Capture the cell that displays the provided text and extract its (x, y) central coordinate. 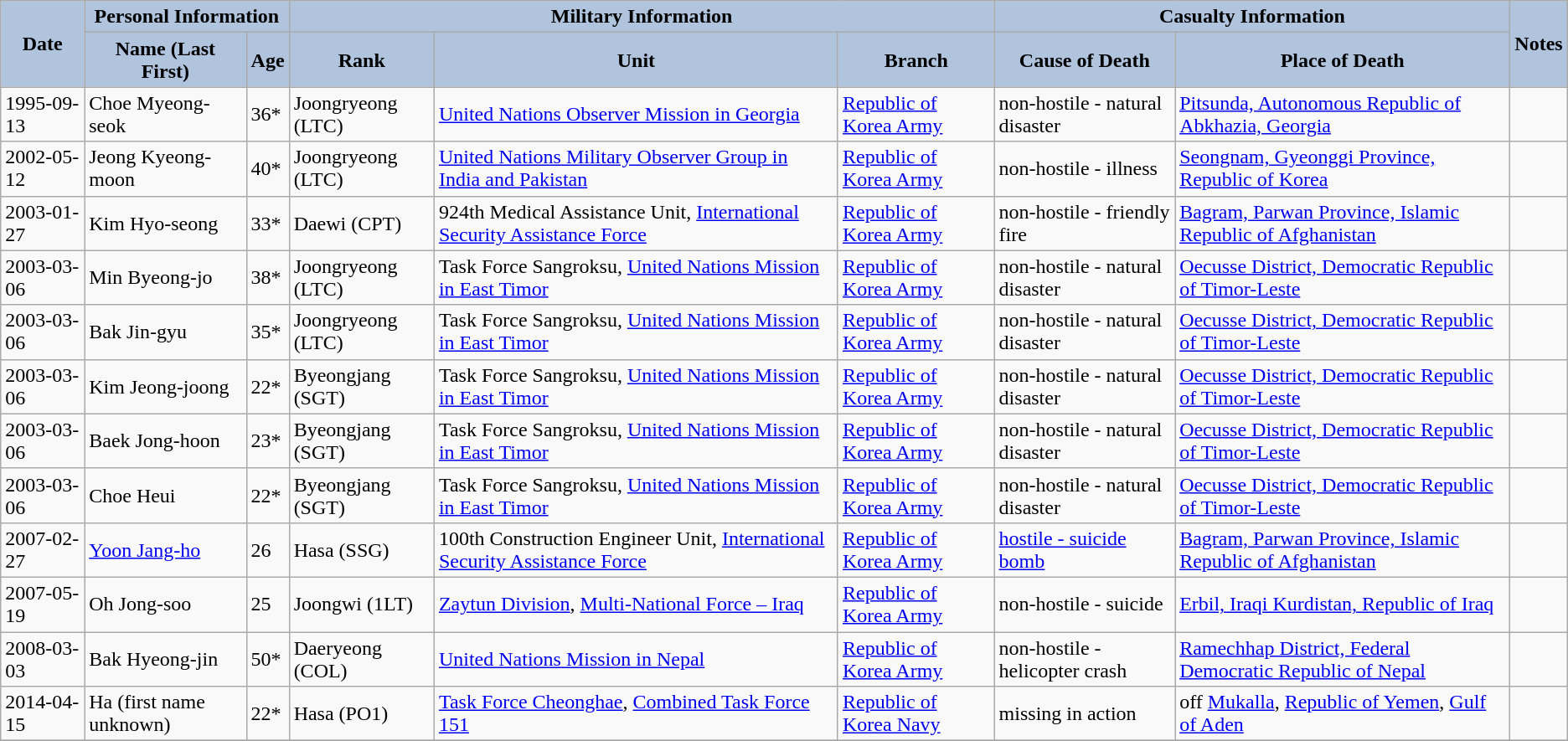
Military Information (642, 17)
36* (268, 114)
missing in action (1085, 713)
Cause of Death (1085, 60)
Task Force Cheonghae, Combined Task Force 151 (636, 713)
23* (268, 440)
Choe Heui (166, 496)
non-hostile - helicopter crash (1085, 658)
non-hostile - illness (1085, 169)
33* (268, 223)
Oh Jong-soo (166, 605)
Choe Myeong-seok (166, 114)
Yoon Jang-ho (166, 549)
Personal Information (187, 17)
Bak Hyeong-jin (166, 658)
United Nations Observer Mission in Georgia (636, 114)
Jeong Kyeong-moon (166, 169)
Casualty Information (1252, 17)
Pitsunda, Autonomous Republic of Abkhazia, Georgia (1343, 114)
Zaytun Division, Multi-National Force – Iraq (636, 605)
Rank (362, 60)
35* (268, 332)
Hasa (PO1) (362, 713)
Baek Jong-hoon (166, 440)
38* (268, 278)
Age (268, 60)
off Mukalla, Republic of Yemen, Gulf of Aden (1343, 713)
100th Construction Engineer Unit, International Security Assistance Force (636, 549)
2014-04-15 (43, 713)
2007-02-27 (43, 549)
Date (43, 44)
Name (Last First) (166, 60)
50* (268, 658)
Seongnam, Gyeonggi Province, Republic of Korea (1343, 169)
2007-05-19 (43, 605)
non-hostile - friendly fire (1085, 223)
Republic of Korea Navy (916, 713)
2002-05-12 (43, 169)
Kim Hyo-seong (166, 223)
Place of Death (1343, 60)
Ramechhap District, Federal Democratic Republic of Nepal (1343, 658)
Branch (916, 60)
40* (268, 169)
Daewi (CPT) (362, 223)
26 (268, 549)
United Nations Mission in Nepal (636, 658)
Daeryeong (COL) (362, 658)
1995-09-13 (43, 114)
924th Medical Assistance Unit, International Security Assistance Force (636, 223)
2008-03-03 (43, 658)
Hasa (SSG) (362, 549)
Unit (636, 60)
Erbil, Iraqi Kurdistan, Republic of Iraq (1343, 605)
Joongwi (1LT) (362, 605)
Bak Jin-gyu (166, 332)
Kim Jeong-joong (166, 387)
Notes (1539, 44)
25 (268, 605)
Ha (first name unknown) (166, 713)
United Nations Military Observer Group in India and Pakistan (636, 169)
non-hostile - suicide (1085, 605)
hostile - suicide bomb (1085, 549)
Min Byeong-jo (166, 278)
2003-01-27 (43, 223)
